Pinpoint the cell where the given text exists, returning its [x, y] midpoint coordinate. 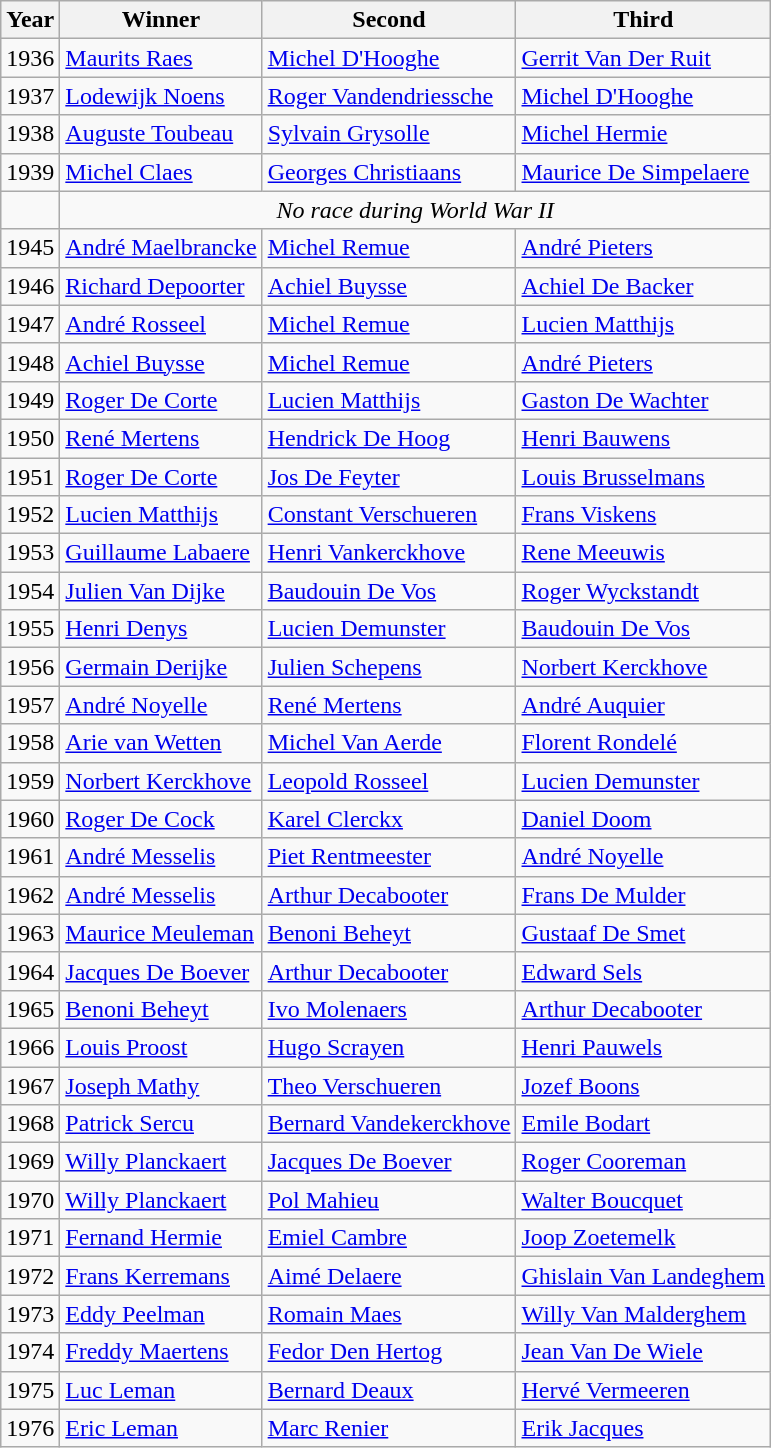
André Rosseel [161, 324]
Michel Van Aerde [389, 743]
Gerrit Van Der Ruit [644, 58]
Julien Van Dijke [161, 591]
Roger Vandendriessche [389, 96]
Florent Rondelé [644, 743]
Year [30, 20]
Patrick Sercu [161, 1124]
Constant Verschueren [389, 515]
Jozef Boons [644, 1085]
1946 [30, 286]
1945 [30, 248]
Lodewijk Noens [161, 96]
Michel Claes [161, 172]
1958 [30, 743]
Guillaume Labaere [161, 553]
Roger Cooreman [644, 1162]
1957 [30, 705]
Maurits Raes [161, 58]
Frans Viskens [644, 515]
Jos De Feyter [389, 477]
Ghislain Van Landeghem [644, 1276]
Richard Depoorter [161, 286]
Auguste Toubeau [161, 134]
Julien Schepens [389, 667]
Henri Vankerckhove [389, 553]
1953 [30, 553]
Second [389, 20]
Third [644, 20]
1965 [30, 1009]
Erik Jacques [644, 1428]
Karel Clerckx [389, 819]
Bernard Vandekerckhove [389, 1124]
Romain Maes [389, 1314]
Frans Kerremans [161, 1276]
Hugo Scrayen [389, 1047]
1976 [30, 1428]
1966 [30, 1047]
1936 [30, 58]
1975 [30, 1390]
Ivo Molenaers [389, 1009]
Maurice Meuleman [161, 933]
1964 [30, 971]
Emile Bodart [644, 1124]
No race during World War II [416, 210]
1973 [30, 1314]
1971 [30, 1238]
1937 [30, 96]
1959 [30, 781]
Eddy Peelman [161, 1314]
Pol Mahieu [389, 1200]
Maurice De Simpelaere [644, 172]
Emiel Cambre [389, 1238]
Walter Boucquet [644, 1200]
1956 [30, 667]
Bernard Deaux [389, 1390]
1955 [30, 629]
1962 [30, 895]
Gaston De Wachter [644, 400]
1972 [30, 1276]
Louis Proost [161, 1047]
André Auquier [644, 705]
1952 [30, 515]
Edward Sels [644, 971]
Louis Brusselmans [644, 477]
Arie van Wetten [161, 743]
Sylvain Grysolle [389, 134]
1969 [30, 1162]
1938 [30, 134]
Achiel De Backer [644, 286]
Hendrick De Hoog [389, 438]
Roger Wyckstandt [644, 591]
Fernand Hermie [161, 1238]
Daniel Doom [644, 819]
Piet Rentmeester [389, 857]
Frans De Mulder [644, 895]
1948 [30, 362]
Hervé Vermeeren [644, 1390]
1968 [30, 1124]
Roger De Cock [161, 819]
Freddy Maertens [161, 1352]
Michel Hermie [644, 134]
1951 [30, 477]
1974 [30, 1352]
Gustaaf De Smet [644, 933]
Georges Christiaans [389, 172]
Germain Derijke [161, 667]
1949 [30, 400]
1961 [30, 857]
1960 [30, 819]
Henri Pauwels [644, 1047]
1954 [30, 591]
André Maelbrancke [161, 248]
Henri Denys [161, 629]
Winner [161, 20]
1970 [30, 1200]
Aimé Delaere [389, 1276]
Theo Verschueren [389, 1085]
Jean Van De Wiele [644, 1352]
Henri Bauwens [644, 438]
Joseph Mathy [161, 1085]
Willy Van Malderghem [644, 1314]
1963 [30, 933]
Rene Meeuwis [644, 553]
1939 [30, 172]
Joop Zoetemelk [644, 1238]
1950 [30, 438]
Eric Leman [161, 1428]
Leopold Rosseel [389, 781]
1947 [30, 324]
Marc Renier [389, 1428]
Luc Leman [161, 1390]
Fedor Den Hertog [389, 1352]
1967 [30, 1085]
